Capture the cell that displays the provided text and extract its (X, Y) central coordinate. 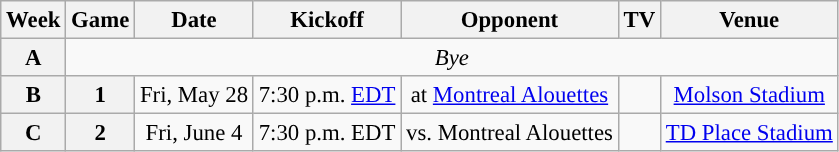
TV (639, 20)
Date (194, 20)
Bye (452, 58)
Molson Stadium (749, 95)
Kickoff (326, 20)
Fri, June 4 (194, 133)
B (34, 95)
A (34, 58)
Opponent (510, 20)
Week (34, 20)
1 (100, 95)
vs. Montreal Alouettes (510, 133)
Game (100, 20)
Venue (749, 20)
TD Place Stadium (749, 133)
Fri, May 28 (194, 95)
C (34, 133)
2 (100, 133)
at Montreal Alouettes (510, 95)
